Extract the (X, Y) coordinate from the center of the cell holding the provided text.  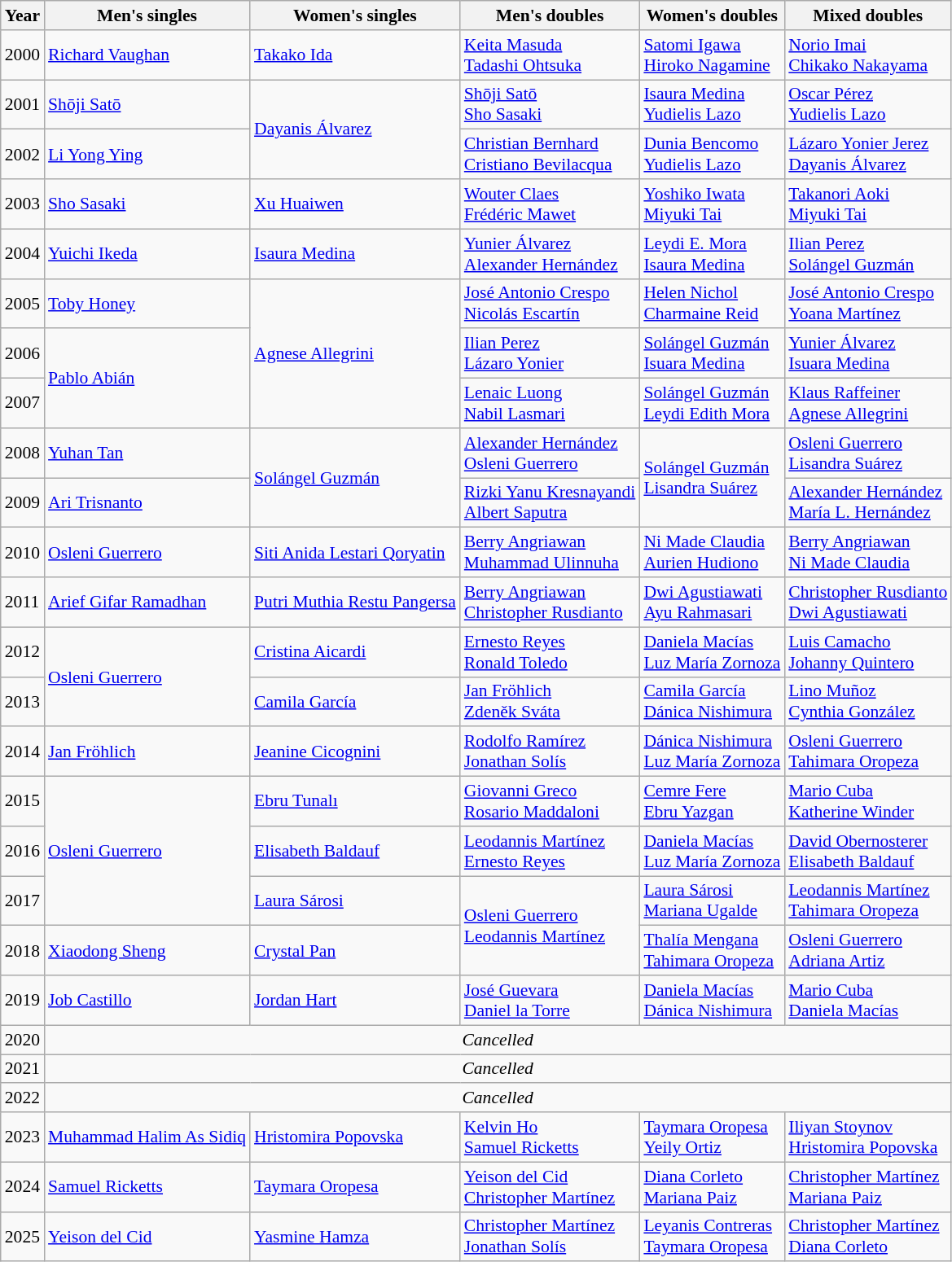
Berry Angriawan Ni Made Claudia (868, 552)
Men's doubles (551, 15)
2016 (23, 852)
Osleni Guerrero Adriana Artiz (868, 951)
Toby Honey (147, 303)
Shōji Satō Sho Sasaki (551, 104)
Kelvin Ho Samuel Ricketts (551, 1137)
Yuichi Ikeda (147, 254)
Arief Gifar Ramadhan (147, 603)
Pablo Abián (147, 379)
Men's singles (147, 15)
2000 (23, 55)
Jordan Hart (355, 1000)
Diana Corleto Mariana Paiz (712, 1187)
2023 (23, 1137)
Camila García (355, 702)
Yoshiko Iwata Miyuki Tai (712, 204)
Christopher Rusdianto Dwi Agustiawati (868, 603)
2001 (23, 104)
Christopher Martínez Mariana Paiz (868, 1187)
Lino Muñoz Cynthia González (868, 702)
Keita Masuda Tadashi Ohtsuka (551, 55)
Luis Camacho Johanny Quintero (868, 651)
Daniela Macías Dánica Nishimura (712, 1000)
Norio Imai Chikako Nakayama (868, 55)
Yunier Álvarez Isuara Medina (868, 353)
Ari Trisnanto (147, 503)
2006 (23, 353)
Camila García Dánica Nishimura (712, 702)
Rodolfo Ramírez Jonathan Solís (551, 752)
2025 (23, 1236)
2010 (23, 552)
Women's doubles (712, 15)
Sho Sasaki (147, 204)
Giovanni Greco Rosario Maddaloni (551, 801)
Solángel Guzmán Isuara Medina (712, 353)
2012 (23, 651)
2013 (23, 702)
Christian Bernhard Cristiano Bevilacqua (551, 155)
Elisabeth Baldauf (355, 852)
2003 (23, 204)
2014 (23, 752)
2021 (23, 1069)
Siti Anida Lestari Qoryatin (355, 552)
Dunia Bencomo Yudielis Lazo (712, 155)
Solángel Guzmán Lisandra Suárez (712, 478)
Li Yong Ying (147, 155)
Jeanine Cicognini (355, 752)
Osleni Guerrero Tahimara Oropeza (868, 752)
2015 (23, 801)
Alexander Hernández Osleni Guerrero (551, 453)
Mario Cuba Katherine Winder (868, 801)
Dwi Agustiawati Ayu Rahmasari (712, 603)
Solángel Guzmán (355, 478)
José Antonio Crespo Yoana Martínez (868, 303)
Takako Ida (355, 55)
Leodannis Martínez Tahimara Oropeza (868, 900)
2018 (23, 951)
Christopher Martínez Jonathan Solís (551, 1236)
Isaura Medina Yudielis Lazo (712, 104)
Christopher Martínez Diana Corleto (868, 1236)
2002 (23, 155)
Yeison del Cid (147, 1236)
Thalía Mengana Tahimara Oropeza (712, 951)
José Antonio Crespo Nicolás Escartín (551, 303)
Crystal Pan (355, 951)
Taymara Oropesa Yeily Ortiz (712, 1137)
Osleni Guerrero Lisandra Suárez (868, 453)
Job Castillo (147, 1000)
Berry Angriawan Christopher Rusdianto (551, 603)
Berry Angriawan Muhammad Ulinnuha (551, 552)
Cristina Aicardi (355, 651)
Alexander Hernández María L. Hernández (868, 503)
Muhammad Halim As Sidiq (147, 1137)
Lenaic Luong Nabil Lasmari (551, 404)
Cemre Fere Ebru Yazgan (712, 801)
Ilian Perez Lázaro Yonier (551, 353)
Leyanis Contreras Taymara Oropesa (712, 1236)
Oscar Pérez Yudielis Lazo (868, 104)
Ilian Perez Solángel Guzmán (868, 254)
Ni Made Claudia Aurien Hudiono (712, 552)
Shōji Satō (147, 104)
Yeison del Cid Christopher Martínez (551, 1187)
Mixed doubles (868, 15)
Takanori Aoki Miyuki Tai (868, 204)
Klaus Raffeiner Agnese Allegrini (868, 404)
2017 (23, 900)
Dayanis Álvarez (355, 129)
Wouter Claes Frédéric Mawet (551, 204)
Agnese Allegrini (355, 353)
Isaura Medina (355, 254)
Lázaro Yonier Jerez Dayanis Álvarez (868, 155)
Ebru Tunalı (355, 801)
2008 (23, 453)
2011 (23, 603)
Iliyan Stoynov Hristomira Popovska (868, 1137)
Xiaodong Sheng (147, 951)
Samuel Ricketts (147, 1187)
Laura Sárosi (355, 900)
Laura Sárosi Mariana Ugalde (712, 900)
Richard Vaughan (147, 55)
Yuhan Tan (147, 453)
Yunier Álvarez Alexander Hernández (551, 254)
Year (23, 15)
David Obernosterer Elisabeth Baldauf (868, 852)
Satomi Igawa Hiroko Nagamine (712, 55)
Taymara Oropesa (355, 1187)
Yasmine Hamza (355, 1236)
2019 (23, 1000)
Hristomira Popovska (355, 1137)
Women's singles (355, 15)
2005 (23, 303)
Mario Cuba Daniela Macías (868, 1000)
Xu Huaiwen (355, 204)
Dánica Nishimura Luz María Zornoza (712, 752)
Leodannis Martínez Ernesto Reyes (551, 852)
Helen Nichol Charmaine Reid (712, 303)
2022 (23, 1098)
Osleni Guerrero Leodannis Martínez (551, 926)
Rizki Yanu Kresnayandi Albert Saputra (551, 503)
José Guevara Daniel la Torre (551, 1000)
Putri Muthia Restu Pangersa (355, 603)
2009 (23, 503)
Jan Fröhlich (147, 752)
Ernesto Reyes Ronald Toledo (551, 651)
2024 (23, 1187)
2020 (23, 1040)
2004 (23, 254)
Jan Fröhlich Zdeněk Sváta (551, 702)
Leydi E. Mora Isaura Medina (712, 254)
Solángel Guzmán Leydi Edith Mora (712, 404)
2007 (23, 404)
